From the cell containing the given text, extract its center point as (X, Y) coordinate. 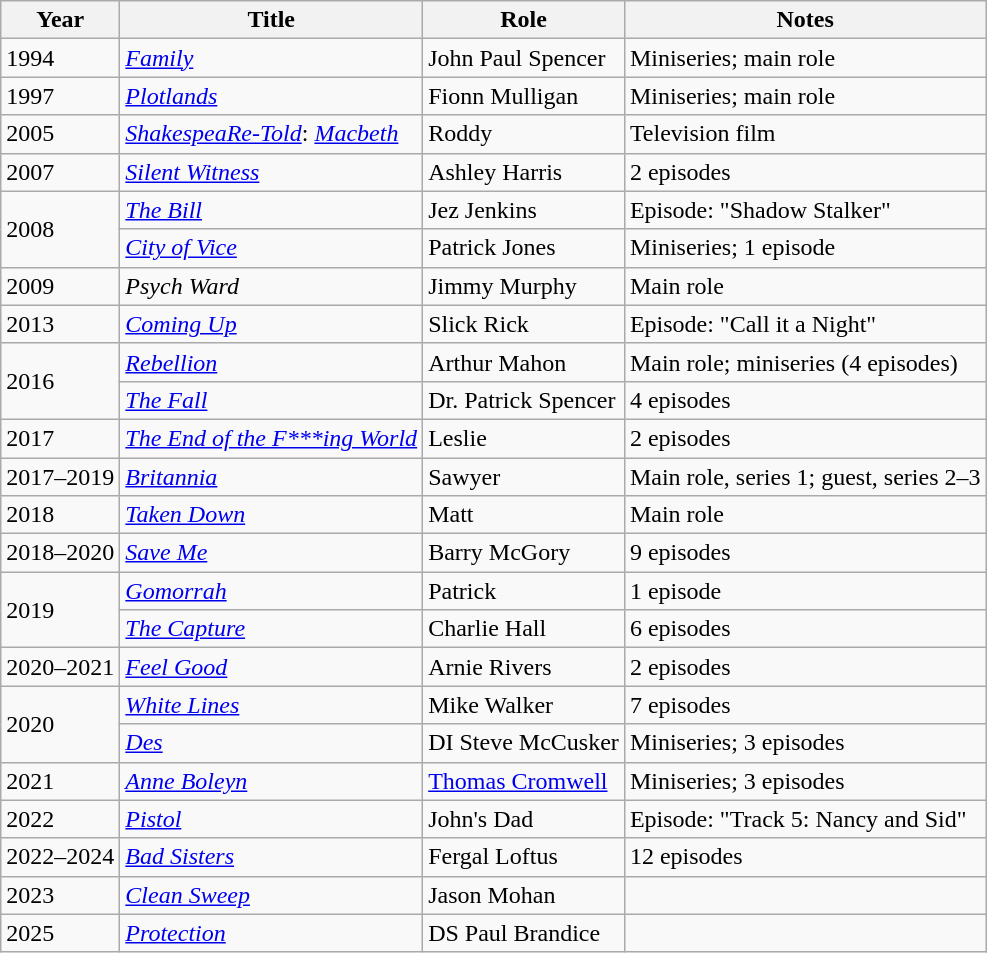
Leslie (524, 438)
2017 (60, 438)
City of Vice (272, 248)
2018 (60, 515)
2022 (60, 819)
2009 (60, 286)
Patrick Jones (524, 248)
John's Dad (524, 819)
Arnie Rivers (524, 667)
DS Paul Brandice (524, 933)
Year (60, 20)
Title (272, 20)
Bad Sisters (272, 857)
Protection (272, 933)
9 episodes (805, 553)
White Lines (272, 705)
Rebellion (272, 362)
Jason Mohan (524, 895)
Save Me (272, 553)
6 episodes (805, 629)
2008 (60, 229)
Anne Boleyn (272, 781)
1994 (60, 58)
2017–2019 (60, 477)
Taken Down (272, 515)
Main role, series 1; guest, series 2–3 (805, 477)
2018–2020 (60, 553)
Notes (805, 20)
7 episodes (805, 705)
Thomas Cromwell (524, 781)
Arthur Mahon (524, 362)
John Paul Spencer (524, 58)
Feel Good (272, 667)
The Capture (272, 629)
Matt (524, 515)
Patrick (524, 591)
Gomorrah (272, 591)
Roddy (524, 134)
Charlie Hall (524, 629)
1 episode (805, 591)
Ashley Harris (524, 172)
2021 (60, 781)
2023 (60, 895)
Silent Witness (272, 172)
2007 (60, 172)
2013 (60, 324)
Psych Ward (272, 286)
2005 (60, 134)
Episode: "Track 5: Nancy and Sid" (805, 819)
Main role; miniseries (4 episodes) (805, 362)
2025 (60, 933)
Fergal Loftus (524, 857)
1997 (60, 96)
Sawyer (524, 477)
Clean Sweep (272, 895)
Television film (805, 134)
2020 (60, 724)
Coming Up (272, 324)
Slick Rick (524, 324)
ShakespeaRe-Told: Macbeth (272, 134)
Britannia (272, 477)
Barry McGory (524, 553)
The Fall (272, 400)
Family (272, 58)
2020–2021 (60, 667)
Miniseries; 1 episode (805, 248)
Fionn Mulligan (524, 96)
2022–2024 (60, 857)
Dr. Patrick Spencer (524, 400)
4 episodes (805, 400)
Role (524, 20)
Plotlands (272, 96)
Episode: "Call it a Night" (805, 324)
12 episodes (805, 857)
DI Steve McCusker (524, 743)
Episode: "Shadow Stalker" (805, 210)
Mike Walker (524, 705)
The Bill (272, 210)
Jez Jenkins (524, 210)
Pistol (272, 819)
Des (272, 743)
2016 (60, 381)
2019 (60, 610)
The End of the F***ing World (272, 438)
Jimmy Murphy (524, 286)
